Identify which cell holds the provided text, then report its [X, Y] central coordinate. 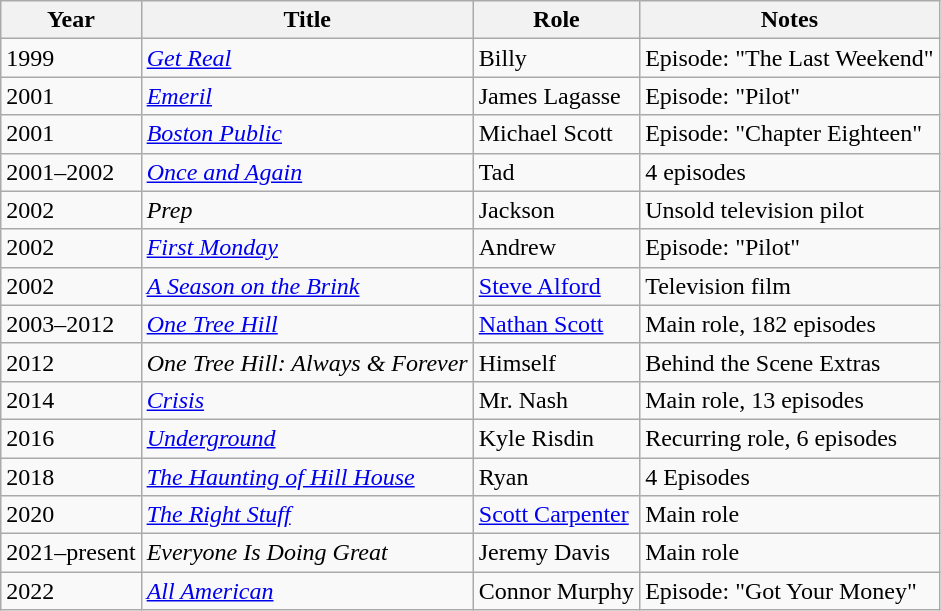
Nathan Scott [556, 324]
Andrew [556, 248]
Title [307, 20]
2012 [71, 362]
Everyone Is Doing Great [307, 553]
Emeril [307, 96]
Himself [556, 362]
James Lagasse [556, 96]
All American [307, 591]
The Haunting of Hill House [307, 477]
Recurring role, 6 episodes [790, 438]
Connor Murphy [556, 591]
One Tree Hill [307, 324]
Behind the Scene Extras [790, 362]
Notes [790, 20]
Episode: "The Last Weekend" [790, 58]
Kyle Risdin [556, 438]
2016 [71, 438]
4 episodes [790, 172]
Episode: "Chapter Eighteen" [790, 134]
The Right Stuff [307, 515]
Scott Carpenter [556, 515]
Main role, 182 episodes [790, 324]
A Season on the Brink [307, 286]
Role [556, 20]
Prep [307, 210]
Jackson [556, 210]
Once and Again [307, 172]
Episode: "Got Your Money" [790, 591]
Main role, 13 episodes [790, 400]
2021–present [71, 553]
1999 [71, 58]
2020 [71, 515]
Crisis [307, 400]
Unsold television pilot [790, 210]
Underground [307, 438]
2003–2012 [71, 324]
Billy [556, 58]
2014 [71, 400]
2018 [71, 477]
4 Episodes [790, 477]
Tad [556, 172]
Get Real [307, 58]
First Monday [307, 248]
Michael Scott [556, 134]
Television film [790, 286]
One Tree Hill: Always & Forever [307, 362]
Mr. Nash [556, 400]
Steve Alford [556, 286]
Boston Public [307, 134]
Year [71, 20]
Jeremy Davis [556, 553]
2001–2002 [71, 172]
2022 [71, 591]
Ryan [556, 477]
